Extract the [X, Y] coordinate from the center of the cell holding the provided text.  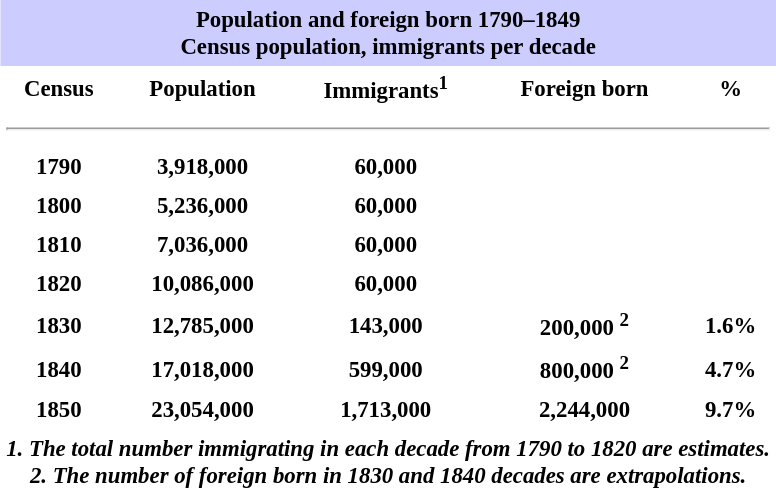
1800 [58, 206]
1.6% [730, 325]
5,236,000 [203, 206]
Population [203, 88]
Immigrants1 [386, 88]
599,000 [386, 369]
23,054,000 [203, 410]
200,000 2 [584, 325]
Foreign born [584, 88]
7,036,000 [203, 244]
Census [58, 88]
1,713,000 [386, 410]
9.7% [730, 410]
1820 [58, 284]
1810 [58, 244]
1840 [58, 369]
Population and foreign born 1790–1849 Census population, immigrants per decade [388, 33]
10,086,000 [203, 284]
143,000 [386, 325]
17,018,000 [203, 369]
800,000 2 [584, 369]
1790 [58, 166]
2,244,000 [584, 410]
12,785,000 [203, 325]
1830 [58, 325]
1850 [58, 410]
4.7% [730, 369]
% [730, 88]
3,918,000 [203, 166]
